Scan for the cell matching the given text and deliver its [X, Y] coordinate at center. 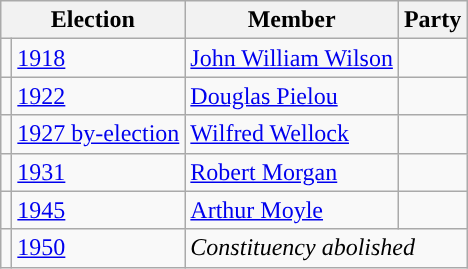
1945 [98, 210]
Douglas Pielou [292, 96]
Election [93, 20]
Constituency abolished [326, 248]
Party [432, 20]
Member [292, 20]
1918 [98, 58]
Robert Morgan [292, 172]
1950 [98, 248]
John William Wilson [292, 58]
Arthur Moyle [292, 210]
1927 by-election [98, 134]
1922 [98, 96]
Wilfred Wellock [292, 134]
1931 [98, 172]
